Identify which cell holds the provided text, then report its (x, y) central coordinate. 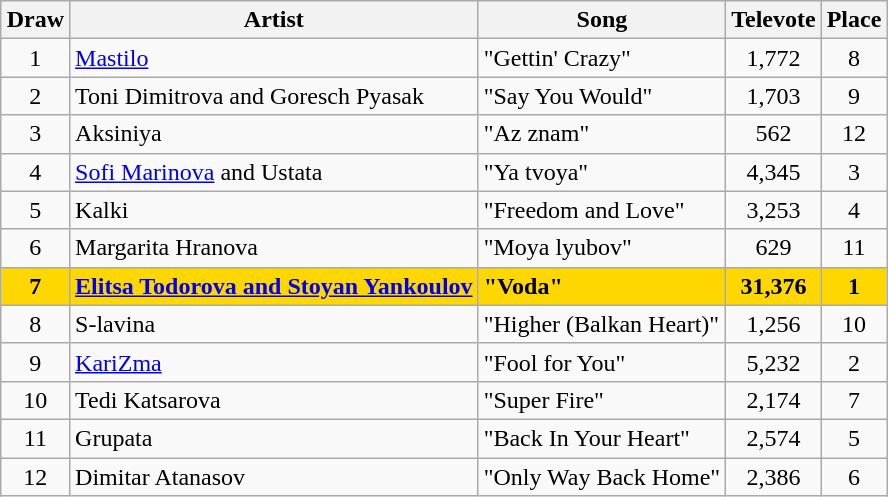
31,376 (774, 286)
"Super Fire" (602, 400)
Margarita Hranova (274, 248)
629 (774, 248)
"Fool for You" (602, 362)
5,232 (774, 362)
Tedi Katsarova (274, 400)
S-lavina (274, 324)
Televote (774, 20)
Dimitar Atanasov (274, 477)
"Freedom and Love" (602, 210)
Artist (274, 20)
Grupata (274, 438)
Place (854, 20)
1,772 (774, 58)
"Ya tvoya" (602, 172)
"Only Way Back Home" (602, 477)
2,574 (774, 438)
KariZma (274, 362)
562 (774, 134)
"Voda" (602, 286)
2,386 (774, 477)
Aksiniya (274, 134)
Elitsa Todorova and Stoyan Yankoulov (274, 286)
1,703 (774, 96)
Mastilo (274, 58)
Kalki (274, 210)
4,345 (774, 172)
"Gettin' Crazy" (602, 58)
"Back In Your Heart" (602, 438)
"Moya lyubov" (602, 248)
3,253 (774, 210)
Song (602, 20)
Toni Dimitrova and Goresch Pyasak (274, 96)
"Higher (Balkan Heart)" (602, 324)
"Say You Would" (602, 96)
1,256 (774, 324)
Draw (35, 20)
"Az znam" (602, 134)
Sofi Marinova and Ustata (274, 172)
2,174 (774, 400)
